Scan for the cell matching the given text and deliver its (X, Y) coordinate at center. 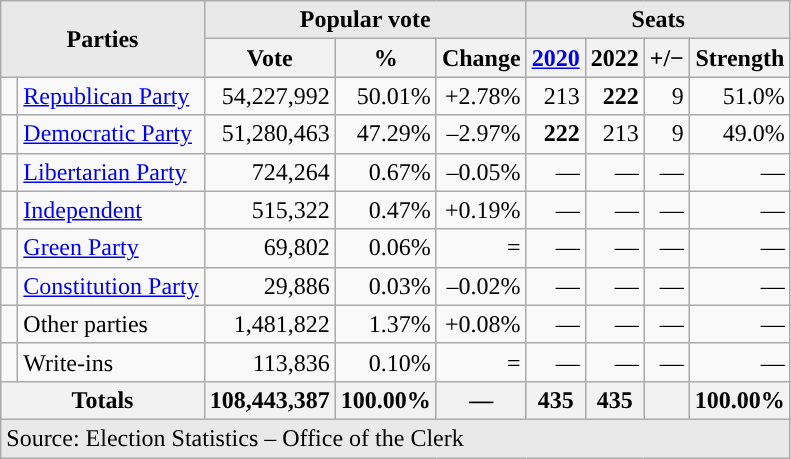
50.01% (386, 96)
Popular vote (365, 20)
724,264 (270, 172)
Democratic Party (111, 134)
51,280,463 (270, 134)
–2.97% (481, 134)
29,886 (270, 286)
Totals (102, 400)
Source: Election Statistics – Office of the Clerk (396, 438)
+2.78% (481, 96)
% (386, 58)
Independent (111, 210)
47.29% (386, 134)
+0.08% (481, 324)
0.47% (386, 210)
49.0% (740, 134)
+/− (666, 58)
0.06% (386, 248)
108,443,387 (270, 400)
2020 (556, 58)
2022 (614, 58)
54,227,992 (270, 96)
Write-ins (111, 362)
Republican Party (111, 96)
Strength (740, 58)
+0.19% (481, 210)
0.67% (386, 172)
1,481,822 (270, 324)
51.0% (740, 96)
Seats (658, 20)
–0.05% (481, 172)
515,322 (270, 210)
0.03% (386, 286)
Constitution Party (111, 286)
Parties (102, 39)
0.10% (386, 362)
113,836 (270, 362)
Green Party (111, 248)
Change (481, 58)
1.37% (386, 324)
Vote (270, 58)
Libertarian Party (111, 172)
69,802 (270, 248)
Other parties (111, 324)
–0.02% (481, 286)
